Return the (x, y) coordinate for the center point of the cell that contains the specified text.  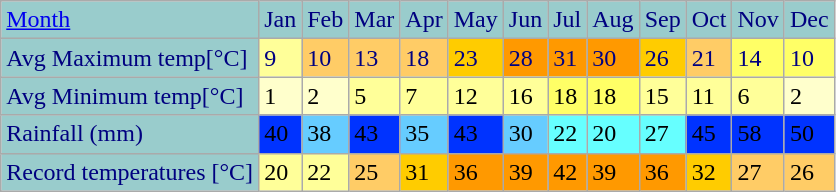
45 (709, 134)
16 (525, 96)
58 (758, 134)
Rainfall (mm) (130, 134)
Apr (424, 20)
Record temperatures [°C] (130, 172)
Jan (280, 20)
Jun (525, 20)
32 (709, 172)
7 (424, 96)
Nov (758, 20)
35 (424, 134)
38 (326, 134)
23 (476, 58)
14 (758, 58)
Avg Minimum temp[°C] (130, 96)
21 (709, 58)
13 (374, 58)
15 (662, 96)
Jul (568, 20)
28 (525, 58)
Oct (709, 20)
6 (758, 96)
50 (809, 134)
9 (280, 58)
12 (476, 96)
25 (374, 172)
Sep (662, 20)
11 (709, 96)
Mar (374, 20)
Aug (613, 20)
1 (280, 96)
Dec (809, 20)
40 (280, 134)
Month (130, 20)
May (476, 20)
42 (568, 172)
Feb (326, 20)
Avg Maximum temp[°C] (130, 58)
5 (374, 96)
